Return [x, y] of the center of cell containing provided text 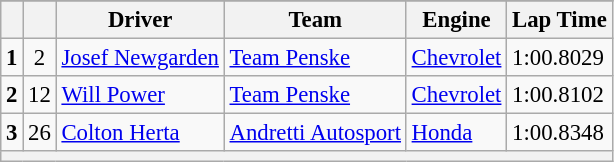
3 [12, 133]
26 [40, 133]
Lap Time [560, 20]
1:00.8102 [560, 95]
Andretti Autosport [315, 133]
Team [315, 20]
1 [12, 58]
Honda [456, 133]
Engine [456, 20]
Josef Newgarden [140, 58]
Colton Herta [140, 133]
Will Power [140, 95]
1:00.8029 [560, 58]
Driver [140, 20]
12 [40, 95]
1:00.8348 [560, 133]
